Output the (X, Y) coordinate of the center of the cell containing the given text.  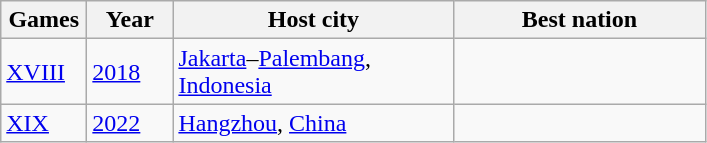
XIX (44, 123)
Hangzhou, China (314, 123)
Year (130, 20)
Games (44, 20)
Host city (314, 20)
XVIII (44, 72)
Best nation (580, 20)
2018 (130, 72)
Jakarta–Palembang, Indonesia (314, 72)
2022 (130, 123)
